Determine the [x, y] coordinate at the center of the cell enclosing the given text.  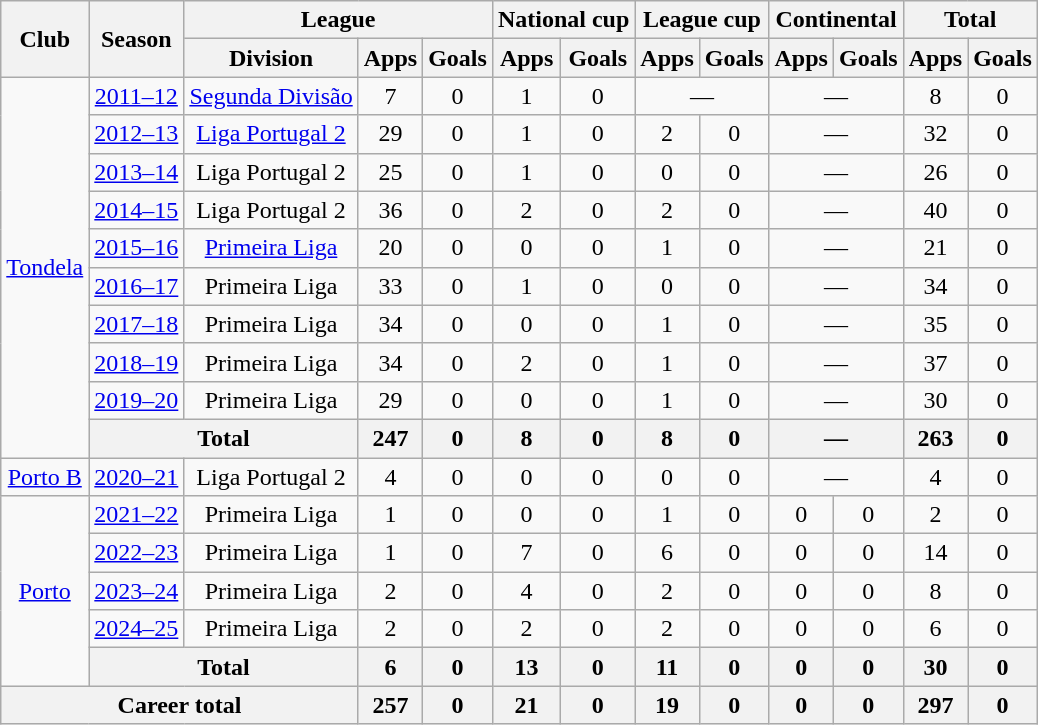
2016–17 [136, 286]
2020–21 [136, 477]
League [338, 20]
35 [935, 324]
2023–24 [136, 591]
13 [526, 667]
Club [45, 39]
19 [667, 705]
Season [136, 39]
Career total [180, 705]
247 [390, 438]
2022–23 [136, 553]
Porto B [45, 477]
2013–14 [136, 172]
36 [390, 210]
11 [667, 667]
297 [935, 705]
Division [271, 58]
263 [935, 438]
2019–20 [136, 400]
Segunda Divisão [271, 96]
37 [935, 362]
25 [390, 172]
32 [935, 134]
2021–22 [136, 515]
257 [390, 705]
National cup [563, 20]
26 [935, 172]
20 [390, 248]
2017–18 [136, 324]
Porto [45, 591]
Tondela [45, 268]
2011–12 [136, 96]
League cup [702, 20]
2018–19 [136, 362]
40 [935, 210]
2024–25 [136, 629]
2014–15 [136, 210]
2012–13 [136, 134]
Continental [836, 20]
33 [390, 286]
14 [935, 553]
2015–16 [136, 248]
